Scan for the cell matching the given text and deliver its [x, y] coordinate at center. 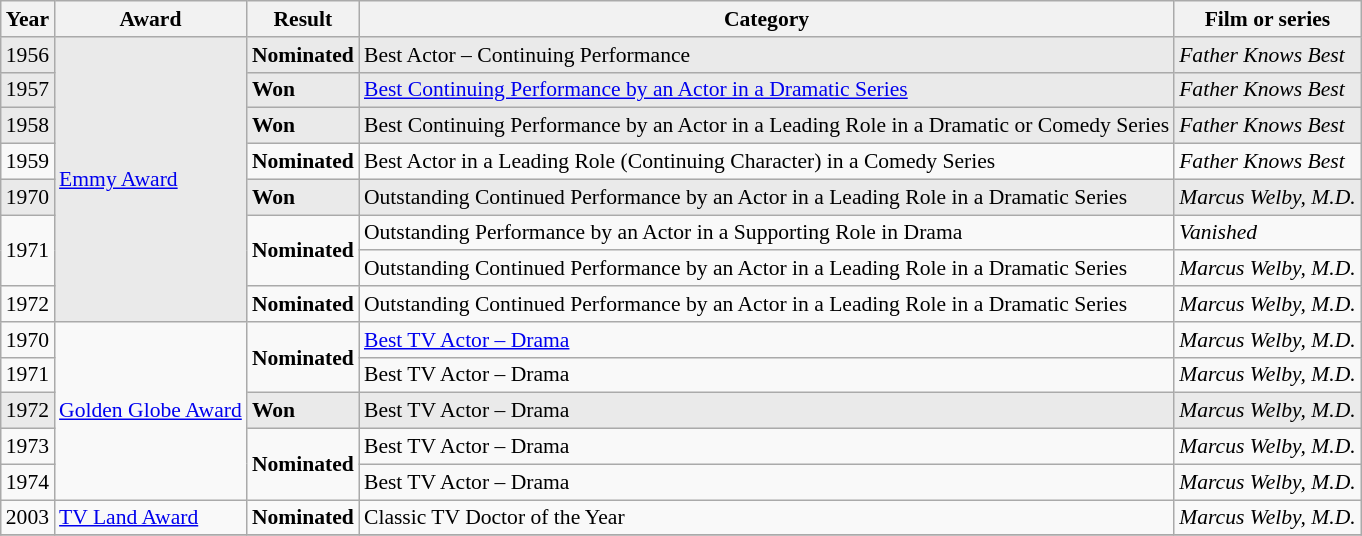
Category [766, 19]
Film or series [1268, 19]
Outstanding Performance by an Actor in a Supporting Role in Drama [766, 233]
Award [150, 19]
Classic TV Doctor of the Year [766, 518]
TV Land Award [150, 518]
Best Continuing Performance by an Actor in a Dramatic Series [766, 90]
1959 [28, 162]
1957 [28, 90]
1973 [28, 447]
Best Continuing Performance by an Actor in a Leading Role in a Dramatic or Comedy Series [766, 126]
Emmy Award [150, 180]
1974 [28, 482]
1956 [28, 55]
Best Actor – Continuing Performance [766, 55]
Golden Globe Award [150, 411]
2003 [28, 518]
Result [303, 19]
Vanished [1268, 233]
1958 [28, 126]
Year [28, 19]
Best Actor in a Leading Role (Continuing Character) in a Comedy Series [766, 162]
